Search for the cell housing the specified text and yield its [X, Y] center coordinate. 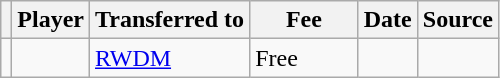
Transferred to [170, 20]
RWDM [170, 58]
Free [304, 58]
Fee [304, 20]
Source [458, 20]
Date [388, 20]
Player [51, 20]
